Determine the (x, y) coordinate at the center of the cell enclosing the given text.  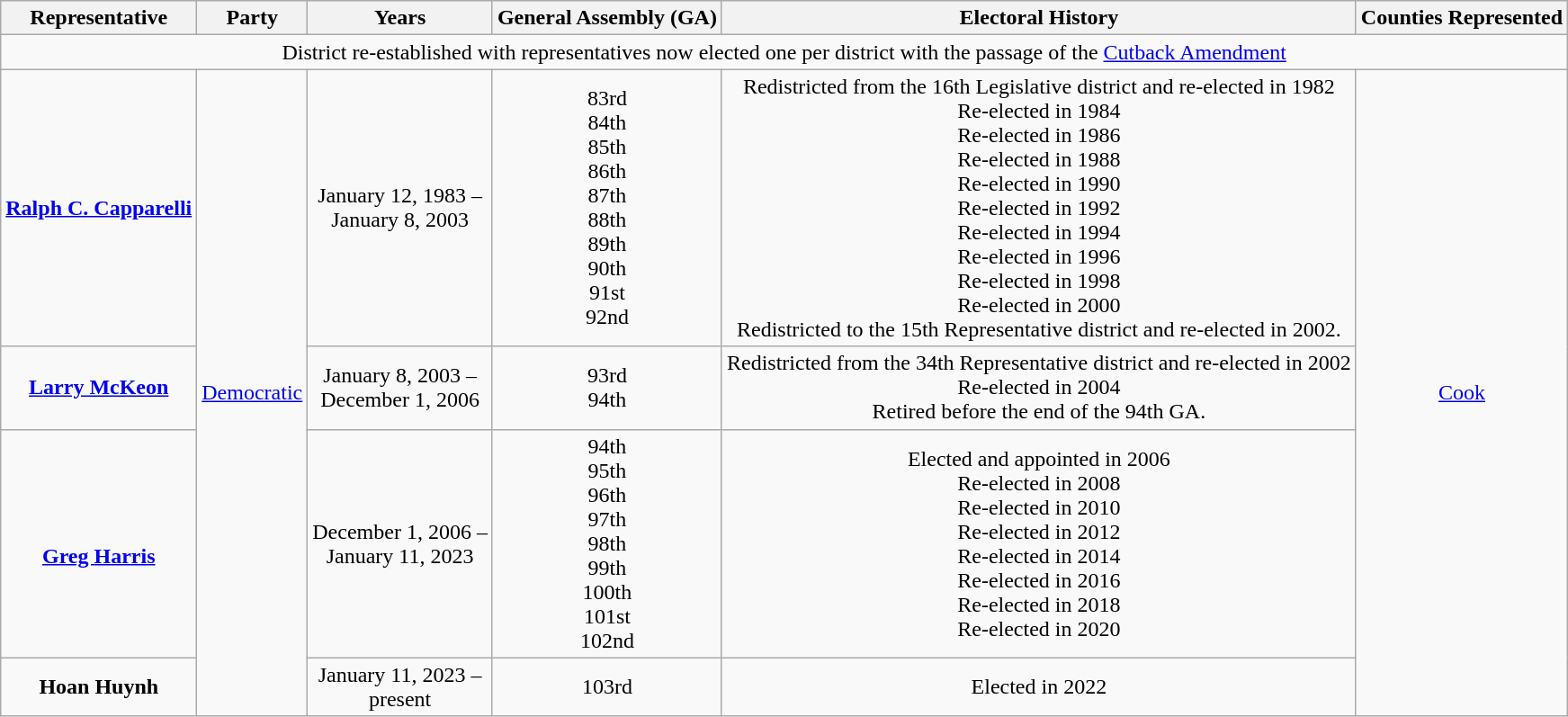
93rd94th (606, 388)
Party (252, 18)
94th95th96th97th98th99th100th101st102nd (606, 543)
Electoral History (1038, 18)
District re-established with representatives now elected one per district with the passage of the Cutback Amendment (784, 52)
January 11, 2023 –present (400, 687)
Representative (99, 18)
Greg Harris (99, 543)
Elected in 2022 (1038, 687)
Democratic (252, 392)
Redistricted from the 34th Representative district and re-elected in 2002Re-elected in 2004Retired before the end of the 94th GA. (1038, 388)
Years (400, 18)
Larry McKeon (99, 388)
December 1, 2006 –January 11, 2023 (400, 543)
Hoan Huynh (99, 687)
General Assembly (GA) (606, 18)
83rd84th85th86th87th88th89th90th91st92nd (606, 208)
January 8, 2003 –December 1, 2006 (400, 388)
Ralph C. Capparelli (99, 208)
Counties Represented (1461, 18)
103rd (606, 687)
January 12, 1983 –January 8, 2003 (400, 208)
Cook (1461, 392)
